Pinpoint the cell where the given text exists, returning its [X, Y] midpoint coordinate. 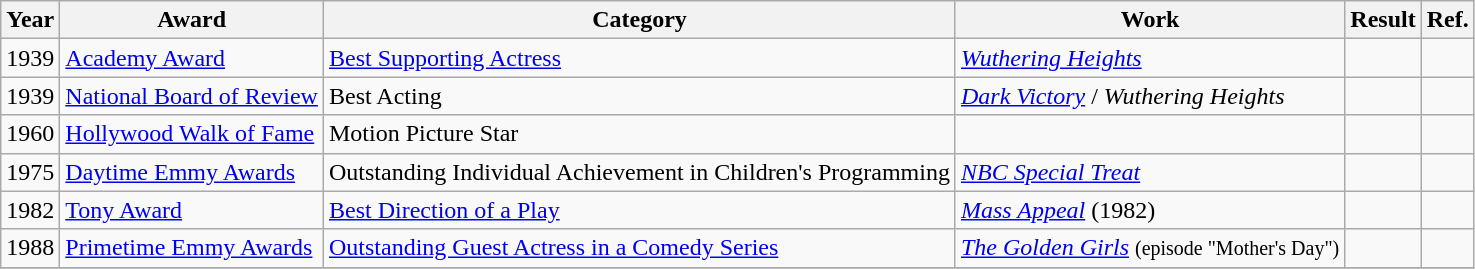
Daytime Emmy Awards [192, 172]
Best Supporting Actress [639, 58]
1975 [30, 172]
1960 [30, 134]
Mass Appeal (1982) [1150, 210]
Hollywood Walk of Fame [192, 134]
Tony Award [192, 210]
Academy Award [192, 58]
Result [1383, 20]
1982 [30, 210]
Outstanding Individual Achievement in Children's Programming [639, 172]
Best Acting [639, 96]
Outstanding Guest Actress in a Comedy Series [639, 248]
The Golden Girls (episode "Mother's Day") [1150, 248]
Primetime Emmy Awards [192, 248]
1988 [30, 248]
Ref. [1448, 20]
Dark Victory / Wuthering Heights [1150, 96]
National Board of Review [192, 96]
Award [192, 20]
Work [1150, 20]
NBC Special Treat [1150, 172]
Category [639, 20]
Motion Picture Star [639, 134]
Year [30, 20]
Wuthering Heights [1150, 58]
Best Direction of a Play [639, 210]
